Identify which cell holds the provided text, then report its [x, y] central coordinate. 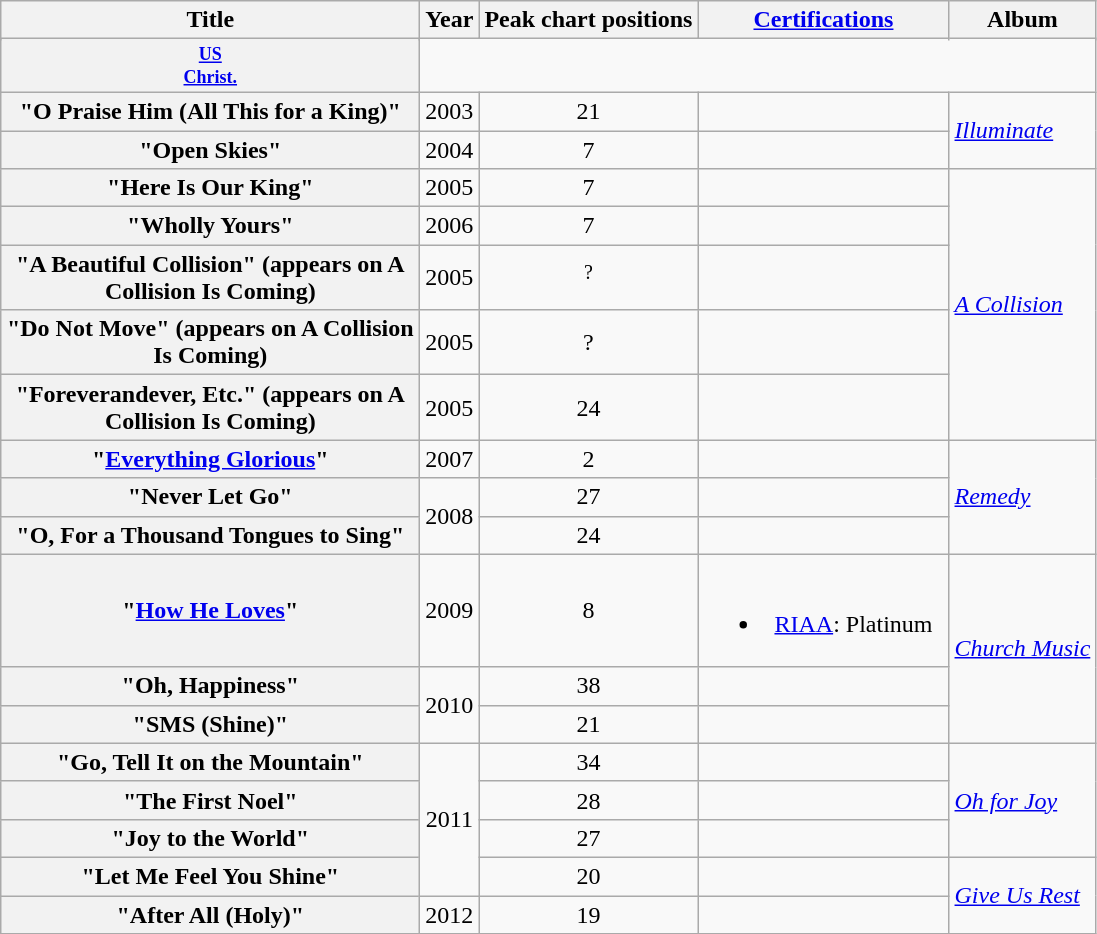
"The First Noel" [210, 800]
2007 [450, 459]
"Wholly Yours" [210, 226]
38 [588, 686]
2012 [450, 915]
2004 [450, 150]
"After All (Holy)" [210, 915]
2010 [450, 705]
A Collision [1022, 304]
Title [210, 20]
8 [588, 610]
"Joy to the World" [210, 838]
"Here Is Our King" [210, 188]
"O, For a Thousand Tongues to Sing" [210, 535]
"Oh, Happiness" [210, 686]
USChrist. [210, 66]
34 [588, 762]
"Open Skies" [210, 150]
Certifications [824, 20]
19 [588, 915]
2008 [450, 516]
Year [450, 20]
"Let Me Feel You Shine" [210, 876]
2011 [450, 819]
Peak chart positions [588, 20]
"A Beautiful Collision" (appears on A Collision Is Coming) [210, 278]
"Do Not Move" (appears on A Collision Is Coming) [210, 342]
"Foreverandever, Etc." (appears on A Collision Is Coming) [210, 408]
28 [588, 800]
"Go, Tell It on the Mountain" [210, 762]
2003 [450, 111]
Illuminate [1022, 130]
Oh for Joy [1022, 800]
Remedy [1022, 497]
RIAA: Platinum [824, 610]
"O Praise Him (All This for a King)" [210, 111]
"How He Loves" [210, 610]
Church Music [1022, 648]
Album [1022, 20]
Give Us Rest [1022, 895]
"SMS (Shine)" [210, 724]
2006 [450, 226]
2 [588, 459]
"Never Let Go" [210, 497]
"Everything Glorious" [210, 459]
2009 [450, 610]
20 [588, 876]
